Detect which cell encompasses the target text, then output its [x, y] center coordinate. 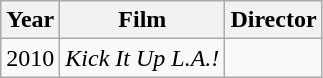
Film [142, 20]
Year [30, 20]
Kick It Up L.A.! [142, 58]
2010 [30, 58]
Director [274, 20]
